Return the [x, y] coordinate for the center point of the cell that contains the specified text.  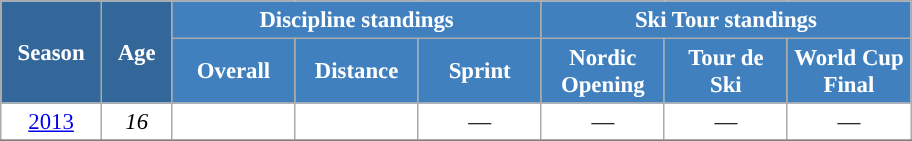
Distance [356, 72]
Age [136, 52]
Sprint [480, 72]
Discipline standings [356, 20]
Ski Tour standings [726, 20]
World CupFinal [848, 72]
NordicOpening [602, 72]
2013 [52, 122]
Season [52, 52]
16 [136, 122]
Tour deSki [726, 72]
Overall [234, 72]
